For the text-containing cell, return its midpoint in [x, y] coordinate format. 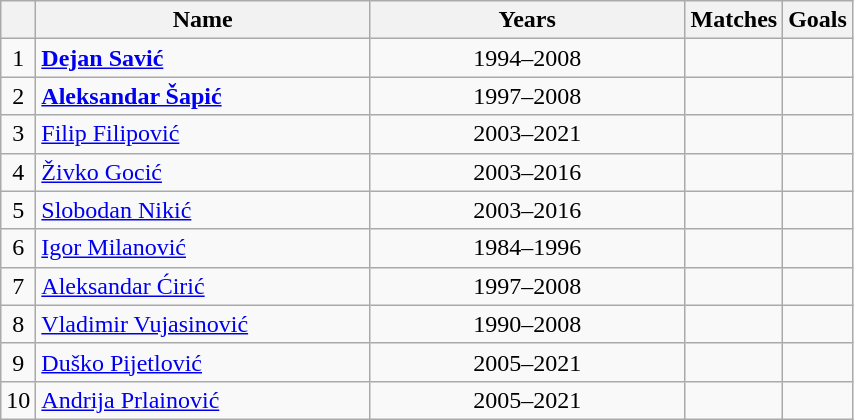
Živko Gocić [203, 172]
4 [18, 172]
Matches [734, 20]
2003–2021 [527, 134]
Aleksandar Šapić [203, 96]
3 [18, 134]
2 [18, 96]
5 [18, 210]
7 [18, 286]
1984–1996 [527, 248]
Name [203, 20]
1 [18, 58]
Vladimir Vujasinović [203, 324]
9 [18, 362]
Duško Pijetlović [203, 362]
1994–2008 [527, 58]
10 [18, 400]
6 [18, 248]
Slobodan Nikić [203, 210]
Goals [818, 20]
Andrija Prlainović [203, 400]
Aleksandar Ćirić [203, 286]
Igor Milanović [203, 248]
8 [18, 324]
Filip Filipović [203, 134]
Years [527, 20]
1990–2008 [527, 324]
Dejan Savić [203, 58]
